From the cell containing the given text, extract its center point as (x, y) coordinate. 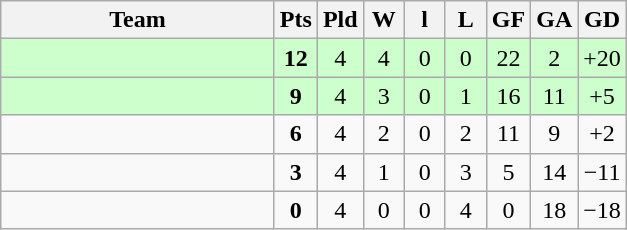
16 (508, 96)
14 (554, 172)
+20 (602, 58)
12 (296, 58)
+5 (602, 96)
W (384, 20)
L (466, 20)
−11 (602, 172)
GF (508, 20)
GA (554, 20)
5 (508, 172)
l (424, 20)
GD (602, 20)
18 (554, 210)
Team (138, 20)
Pts (296, 20)
6 (296, 134)
−18 (602, 210)
Pld (340, 20)
+2 (602, 134)
22 (508, 58)
